Identify which cell holds the provided text, then report its [x, y] central coordinate. 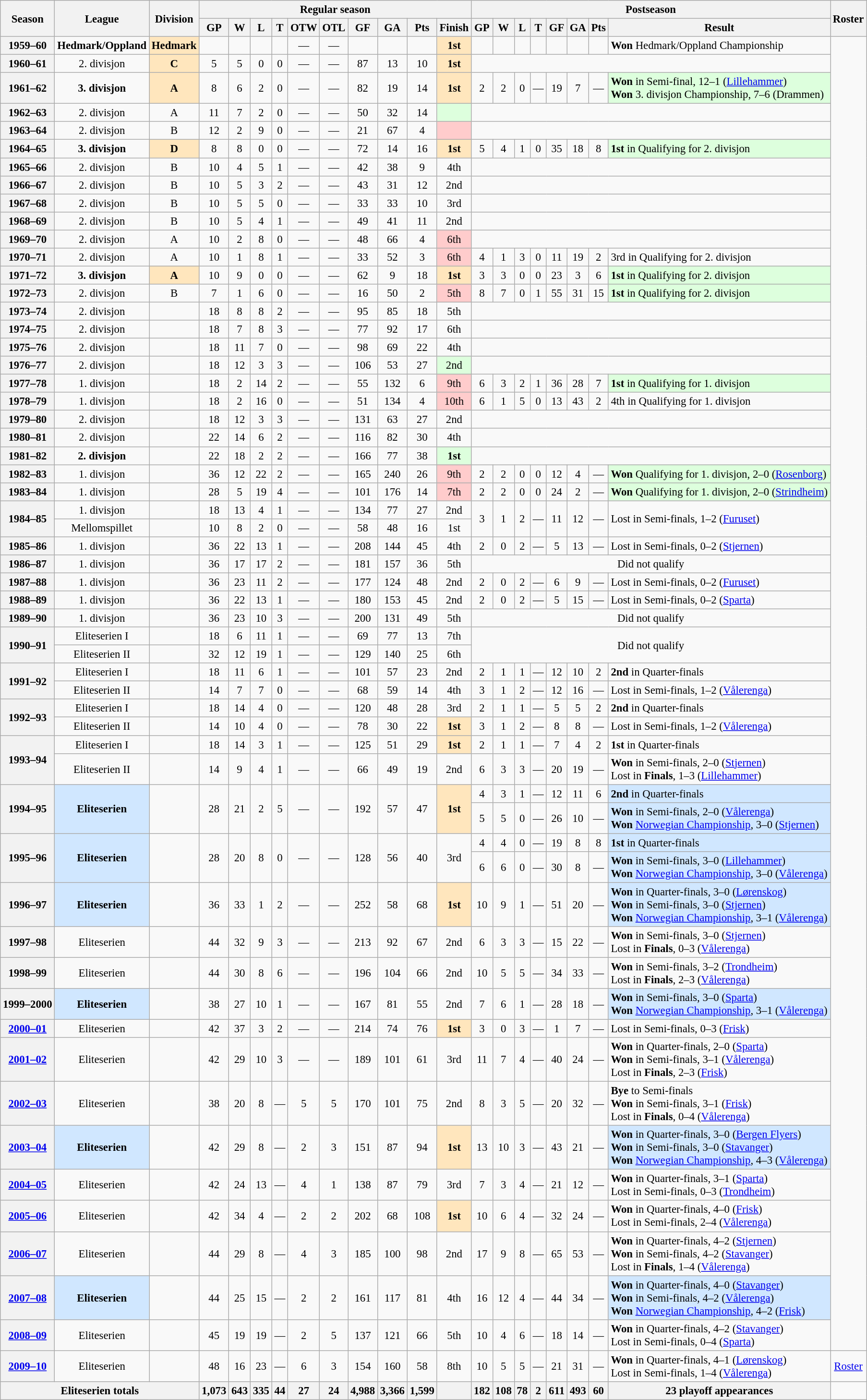
1989–90 [28, 618]
144 [392, 546]
1995–96 [28, 858]
180 [363, 600]
1960–61 [28, 64]
1,073 [214, 1391]
52 [392, 257]
1988–89 [28, 600]
Won in Quarter-finals, 4–2 (Stjernen)Won in Semi-finals, 4–2 (Stavanger)Lost in Finals, 1–4 (Vålerenga) [719, 1254]
185 [363, 1254]
72 [363, 149]
137 [363, 1335]
1974–75 [28, 329]
200 [363, 618]
213 [363, 942]
2005–06 [28, 1217]
23 playoff appearances [719, 1391]
1961–62 [28, 88]
63 [392, 420]
60 [598, 1391]
2006–07 [28, 1254]
1967–68 [28, 203]
59 [392, 690]
116 [363, 438]
1983–84 [28, 492]
182 [482, 1391]
Won Qualifying for 1. divisjon, 2–0 (Strindheim) [719, 492]
Won in Quarter-finals, 4–1 (Lørenskog)Lost in Semi-finals, 1–4 (Vålerenga) [719, 1366]
192 [363, 809]
Won in Semi-final, 12–1 (Lillehammer)Won 3. divisjon Championship, 7–6 (Drammen) [719, 88]
Won in Semi-finals, 3–2 (Trondheim)Lost in Finals, 2–3 (Vålerenga) [719, 973]
106 [363, 365]
2002–03 [28, 1104]
Hedmark/Oppland [102, 46]
Won in Semi-finals, 3–0 (Sparta)Won Norwegian Championship, 3–1 (Vålerenga) [719, 1004]
2009–10 [28, 1366]
35 [557, 149]
1982–83 [28, 474]
167 [363, 1004]
Won in Semi-finals, 3–0 (Stjernen)Lost in Finals, 0–3 (Vålerenga) [719, 942]
85 [392, 311]
Won in Semi-finals, 2–0 (Vålerenga)Won Norwegian Championship, 3–0 (Stjernen) [719, 818]
61 [422, 1060]
10th [454, 401]
1964–65 [28, 149]
252 [363, 905]
Finish [454, 28]
Eliteserien totals [100, 1391]
62 [363, 275]
1980–81 [28, 438]
129 [363, 654]
1972–73 [28, 293]
Won in Quarter-finals, 4–0 (Stavanger)Won in Semi-finals, 4–2 (Vålerenga)Won Norwegian Championship, 4–2 (Frisk) [719, 1298]
Lost in Semi-finals, 1–2 (Furuset) [719, 519]
2000–01 [28, 1029]
1979–80 [28, 420]
Lost in Semi-finals, 0–3 (Frisk) [719, 1029]
1994–95 [28, 809]
Won in Quarter-finals, 4–0 (Frisk)Lost in Semi-finals, 2–4 (Vålerenga) [719, 1217]
165 [363, 474]
1975–76 [28, 348]
176 [392, 492]
1971–72 [28, 275]
League [102, 18]
157 [392, 564]
1970–71 [28, 257]
47 [422, 809]
1997–98 [28, 942]
OTW [304, 28]
Mellomspillet [102, 528]
196 [363, 973]
3,366 [392, 1391]
1,599 [422, 1391]
OTL [334, 28]
C [174, 64]
208 [363, 546]
1973–74 [28, 311]
1992–93 [28, 717]
Won in Quarter-finals, 3–1 (Sparta)Lost in Semi-finals, 0–3 (Trondheim) [719, 1185]
1996–97 [28, 905]
1966–67 [28, 185]
161 [363, 1298]
Won in Semi-finals, 3–0 (Lillehammer)Won Norwegian Championship, 3–0 (Vålerenga) [719, 867]
8th [454, 1366]
1981–82 [28, 456]
1965–66 [28, 167]
Won in Semi-finals, 2–0 (Stjernen)Lost in Finals, 1–3 (Lillehammer) [719, 769]
Won in Quarter-finals, 4–2 (Stavanger)Lost in Semi-finals, 0–4 (Sparta) [719, 1335]
166 [363, 456]
94 [422, 1147]
Won in Quarter-finals, 3–0 (Lørenskog)Won in Semi-finals, 3–0 (Stjernen)Won Norwegian Championship, 3–1 (Vålerenga) [719, 905]
74 [392, 1029]
37 [240, 1029]
1969–70 [28, 239]
138 [363, 1185]
140 [392, 654]
202 [363, 1217]
128 [363, 858]
214 [363, 1029]
Lost in Semi-finals, 0–2 (Stjernen) [719, 546]
611 [557, 1391]
181 [363, 564]
Result [719, 28]
1968–69 [28, 221]
1986–87 [28, 564]
41 [392, 221]
1963–64 [28, 131]
154 [363, 1366]
1959–60 [28, 46]
493 [578, 1391]
1991–92 [28, 681]
Lost in Semi-finals, 0–2 (Sparta) [719, 600]
160 [392, 1366]
Won in Quarter-finals, 3–0 (Bergen Flyers)Won in Semi-finals, 3–0 (Stavanger)Won Norwegian Championship, 4–3 (Vålerenga) [719, 1147]
2003–04 [28, 1147]
D [174, 149]
Season [28, 18]
75 [422, 1104]
1976–77 [28, 365]
1984–85 [28, 519]
117 [392, 1298]
153 [392, 600]
Won Hedmark/Oppland Championship [719, 46]
1990–91 [28, 645]
Won in Quarter-finals, 2–0 (Sparta)Won in Semi-finals, 3–1 (Vålerenga)Lost in Finals, 2–3 (Frisk) [719, 1060]
643 [240, 1391]
1st in Qualifying for 1. divisjon [719, 384]
Postseason [651, 10]
65 [557, 1254]
2007–08 [28, 1298]
2004–05 [28, 1185]
95 [363, 311]
100 [392, 1254]
3rd in Qualifying for 2. divisjon [719, 257]
Lost in Semi-finals, 0–2 (Furuset) [719, 582]
1993–94 [28, 760]
Bye to Semi-finalsWon in Semi-finals, 3–1 (Frisk)Lost in Finals, 0–4 (Vålerenga) [719, 1104]
170 [363, 1104]
104 [392, 973]
177 [363, 582]
1962–63 [28, 113]
2008–09 [28, 1335]
Regular season [335, 10]
189 [363, 1060]
56 [392, 858]
76 [422, 1029]
Won Qualifying for 1. divisjon, 2–0 (Rosenborg) [719, 474]
151 [363, 1147]
Hedmark [174, 46]
1985–86 [28, 546]
1978–79 [28, 401]
1987–88 [28, 582]
2001–02 [28, 1060]
1999–2000 [28, 1004]
132 [392, 384]
4th in Qualifying for 1. divisjon [719, 401]
4,988 [363, 1391]
1977–78 [28, 384]
120 [363, 708]
79 [422, 1185]
121 [392, 1335]
1998–99 [28, 973]
125 [363, 745]
Division [174, 18]
335 [261, 1391]
124 [392, 582]
240 [392, 474]
